Return [x, y] of the center of cell containing provided text 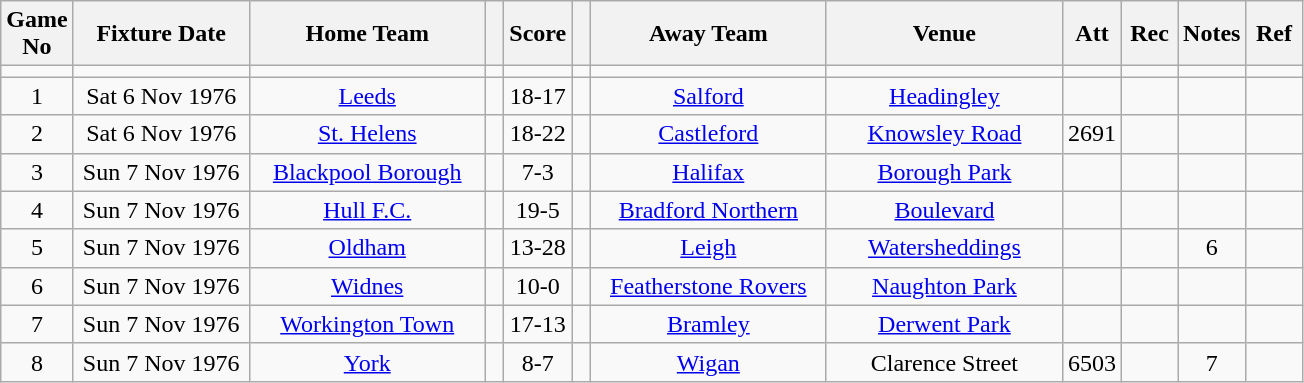
17-13 [538, 324]
10-0 [538, 286]
Fixture Date [161, 34]
Bradford Northern [708, 210]
3 [37, 172]
Game No [37, 34]
Score [538, 34]
St. Helens [367, 134]
7-3 [538, 172]
Oldham [367, 248]
Leigh [708, 248]
13-28 [538, 248]
2 [37, 134]
18-22 [538, 134]
Rec [1150, 34]
Workington Town [367, 324]
Att [1092, 34]
5 [37, 248]
Salford [708, 96]
1 [37, 96]
Venue [944, 34]
Headingley [944, 96]
6503 [1092, 362]
Home Team [367, 34]
Ref [1274, 34]
Widnes [367, 286]
Naughton Park [944, 286]
19-5 [538, 210]
Leeds [367, 96]
Watersheddings [944, 248]
Featherstone Rovers [708, 286]
18-17 [538, 96]
2691 [1092, 134]
Away Team [708, 34]
Notes [1212, 34]
4 [37, 210]
8 [37, 362]
Halifax [708, 172]
Clarence Street [944, 362]
Castleford [708, 134]
Bramley [708, 324]
York [367, 362]
Borough Park [944, 172]
Wigan [708, 362]
Derwent Park [944, 324]
Blackpool Borough [367, 172]
Knowsley Road [944, 134]
Boulevard [944, 210]
8-7 [538, 362]
Hull F.C. [367, 210]
